Determine the (X, Y) coordinate at the center of the cell enclosing the given text.  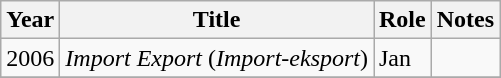
Year (30, 20)
Title (217, 20)
2006 (30, 58)
Import Export (Import-eksport) (217, 58)
Notes (465, 20)
Role (403, 20)
Jan (403, 58)
